Locate the cell with the specified text and output its (x, y) center coordinate. 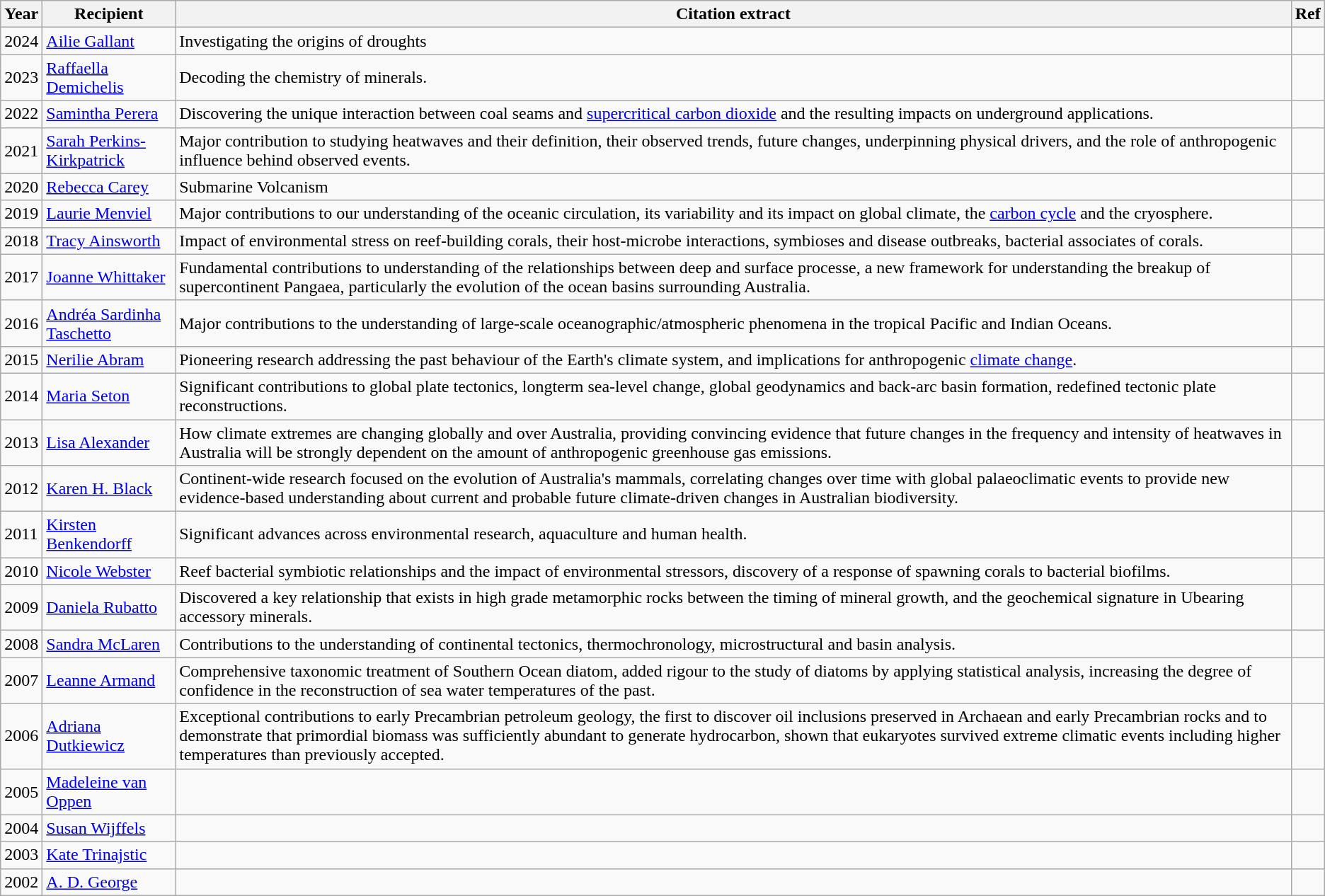
Year (21, 14)
2020 (21, 187)
Daniela Rubatto (109, 607)
Recipient (109, 14)
2002 (21, 882)
Karen H. Black (109, 488)
2006 (21, 736)
Kate Trinajstic (109, 855)
2017 (21, 277)
Raffaella Demichelis (109, 78)
Maria Seton (109, 396)
2018 (21, 241)
Tracy Ainsworth (109, 241)
Sarah Perkins-Kirkpatrick (109, 150)
A. D. George (109, 882)
Ailie Gallant (109, 41)
2009 (21, 607)
2021 (21, 150)
2022 (21, 114)
Susan Wijffels (109, 828)
Discovering the unique interaction between coal seams and supercritical carbon dioxide and the resulting impacts on underground applications. (733, 114)
Submarine Volcanism (733, 187)
2011 (21, 535)
2005 (21, 791)
Significant advances across environmental research, aquaculture and human health. (733, 535)
2004 (21, 828)
Decoding the chemistry of minerals. (733, 78)
Laurie Menviel (109, 214)
Adriana Dutkiewicz (109, 736)
Pioneering research addressing the past behaviour of the Earth's climate system, and implications for anthropogenic climate change. (733, 360)
2014 (21, 396)
Lisa Alexander (109, 442)
Samintha Perera (109, 114)
Joanne Whittaker (109, 277)
Nerilie Abram (109, 360)
Kirsten Benkendorff (109, 535)
Andréa Sardinha Taschetto (109, 323)
2010 (21, 571)
Reef bacterial symbiotic relationships and the impact of environmental stressors, discovery of a response of spawning corals to bacterial biofilms. (733, 571)
Contributions to the understanding of continental tectonics, thermochronology, microstructural and basin analysis. (733, 644)
2012 (21, 488)
2008 (21, 644)
Sandra McLaren (109, 644)
2003 (21, 855)
Major contributions to the understanding of large-scale oceanographic/atmospheric phenomena in the tropical Pacific and Indian Oceans. (733, 323)
2015 (21, 360)
2013 (21, 442)
Citation extract (733, 14)
2007 (21, 681)
Rebecca Carey (109, 187)
Madeleine van Oppen (109, 791)
Ref (1308, 14)
2019 (21, 214)
2023 (21, 78)
Investigating the origins of droughts (733, 41)
Nicole Webster (109, 571)
2016 (21, 323)
2024 (21, 41)
Leanne Armand (109, 681)
